Capture the cell that displays the provided text and extract its (X, Y) central coordinate. 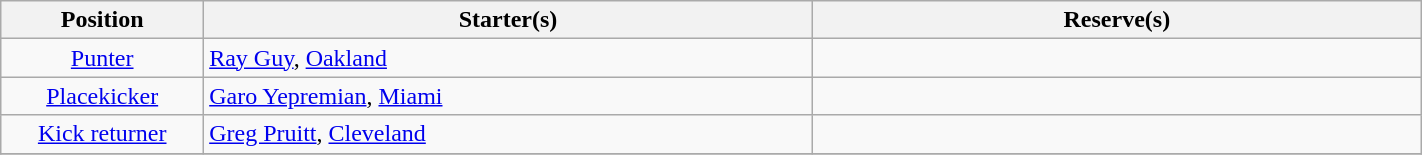
Punter (102, 58)
Starter(s) (508, 20)
Position (102, 20)
Placekicker (102, 96)
Kick returner (102, 134)
Ray Guy, Oakland (508, 58)
Reserve(s) (1116, 20)
Greg Pruitt, Cleveland (508, 134)
Garo Yepremian, Miami (508, 96)
